Find where the given text appears and provide that cell's center as [x, y] coordinate. 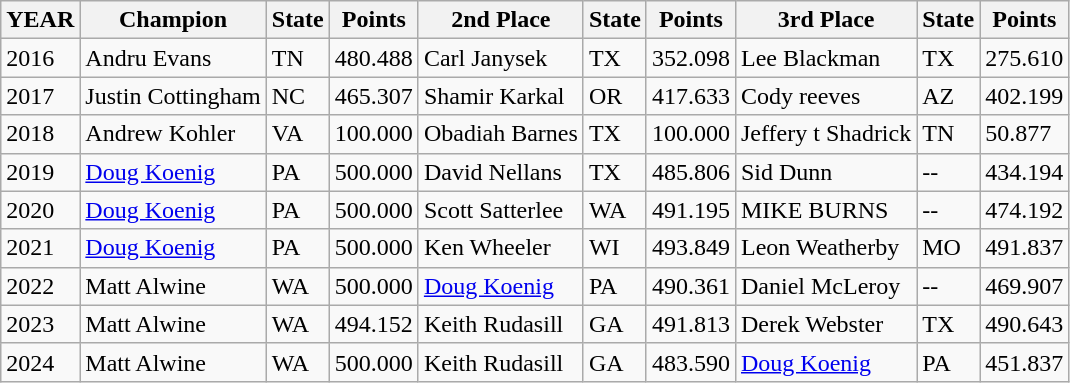
494.152 [374, 324]
Ken Wheeler [500, 248]
483.590 [690, 362]
493.849 [690, 248]
402.199 [1024, 96]
Scott Satterlee [500, 210]
490.361 [690, 286]
3rd Place [826, 20]
OR [614, 96]
474.192 [1024, 210]
451.837 [1024, 362]
Obadiah Barnes [500, 134]
491.813 [690, 324]
Sid Dunn [826, 172]
2021 [40, 248]
Jeffery t Shadrick [826, 134]
275.610 [1024, 58]
Andrew Kohler [173, 134]
Champion [173, 20]
Daniel McLeroy [826, 286]
50.877 [1024, 134]
YEAR [40, 20]
Lee Blackman [826, 58]
469.907 [1024, 286]
352.098 [690, 58]
2024 [40, 362]
491.837 [1024, 248]
2022 [40, 286]
490.643 [1024, 324]
2nd Place [500, 20]
Derek Webster [826, 324]
491.195 [690, 210]
Justin Cottingham [173, 96]
2023 [40, 324]
434.194 [1024, 172]
Cody reeves [826, 96]
Shamir Karkal [500, 96]
2020 [40, 210]
417.633 [690, 96]
VA [298, 134]
Leon Weatherby [826, 248]
2018 [40, 134]
Carl Janysek [500, 58]
WI [614, 248]
485.806 [690, 172]
2019 [40, 172]
465.307 [374, 96]
David Nellans [500, 172]
2017 [40, 96]
Andru Evans [173, 58]
2016 [40, 58]
MO [948, 248]
AZ [948, 96]
NC [298, 96]
480.488 [374, 58]
MIKE BURNS [826, 210]
